Scan for the cell matching the given text and deliver its [x, y] coordinate at center. 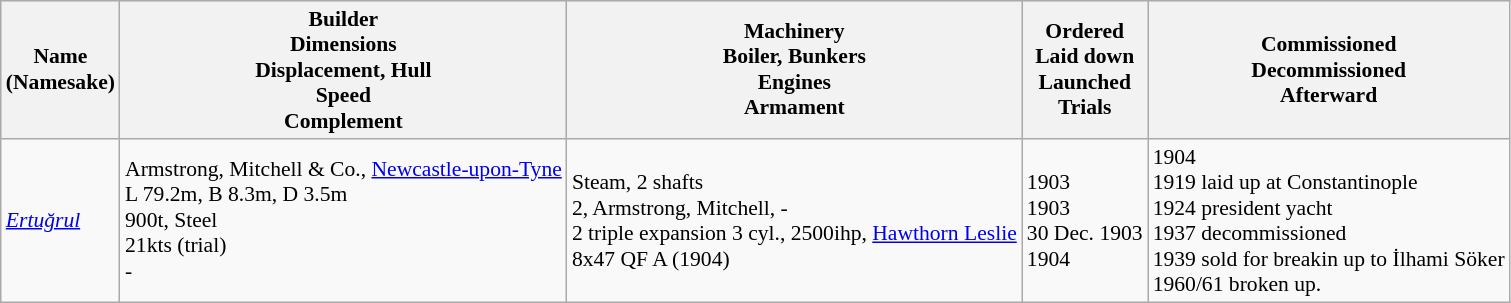
Steam, 2 shafts2, Armstrong, Mitchell, -2 triple expansion 3 cyl., 2500ihp, Hawthorn Leslie8x47 QF A (1904) [794, 220]
Ertuğrul [60, 220]
CommissionedDecommissionedAfterward [1329, 70]
MachineryBoiler, BunkersEnginesArmament [794, 70]
19041919 laid up at Constantinople1924 president yacht1937 decommissioned1939 sold for breakin up to İlhami Söker1960/61 broken up. [1329, 220]
Armstrong, Mitchell & Co., Newcastle-upon-TyneL 79.2m, B 8.3m, D 3.5m900t, Steel21kts (trial)- [344, 220]
BuilderDimensionsDisplacement, HullSpeedComplement [344, 70]
1903190330 Dec. 19031904 [1085, 220]
OrderedLaid downLaunchedTrials [1085, 70]
Name(Namesake) [60, 70]
